Search for the cell housing the specified text and yield its (X, Y) center coordinate. 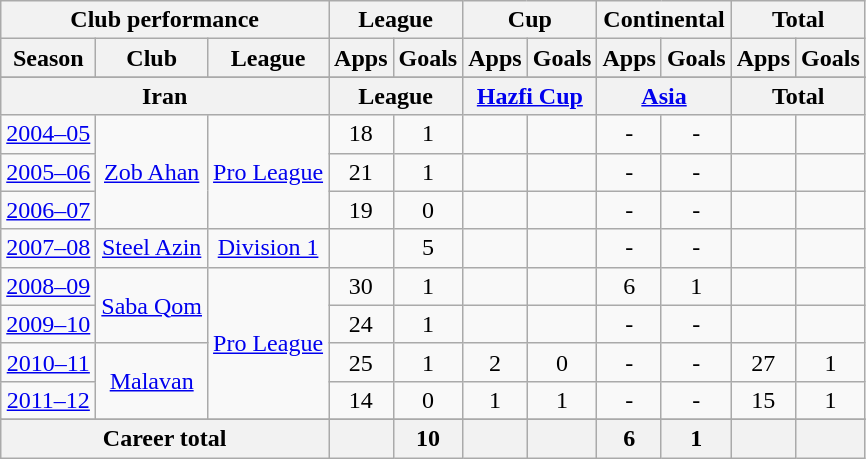
19 (361, 210)
Cup (530, 20)
Season (48, 58)
2008–09 (48, 286)
Hazfi Cup (530, 96)
Steel Azin (152, 248)
Zob Ahan (152, 172)
Iran (165, 96)
10 (428, 438)
25 (361, 362)
2006–07 (48, 210)
21 (361, 172)
Saba Qom (152, 305)
Asia (664, 96)
18 (361, 134)
2004–05 (48, 134)
2 (495, 362)
2005–06 (48, 172)
24 (361, 324)
2011–12 (48, 400)
Malavan (152, 381)
Club (152, 58)
Career total (165, 438)
2009–10 (48, 324)
2010–11 (48, 362)
15 (763, 400)
14 (361, 400)
5 (428, 248)
27 (763, 362)
30 (361, 286)
Club performance (165, 20)
Division 1 (268, 248)
Continental (664, 20)
2007–08 (48, 248)
